Extract the [x, y] coordinate from the center of the cell holding the provided text.  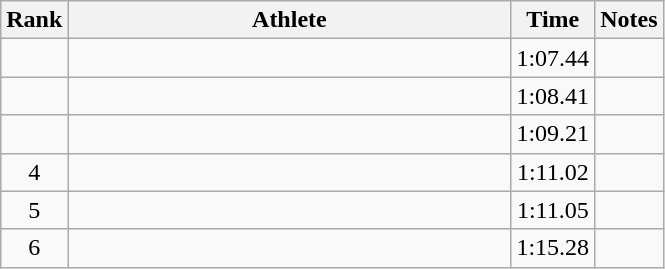
Notes [629, 20]
Rank [34, 20]
1:11.05 [553, 210]
6 [34, 248]
1:15.28 [553, 248]
Time [553, 20]
5 [34, 210]
1:09.21 [553, 134]
1:07.44 [553, 58]
1:11.02 [553, 172]
Athlete [290, 20]
4 [34, 172]
1:08.41 [553, 96]
